Extract the [x, y] coordinate from the center of the cell holding the provided text.  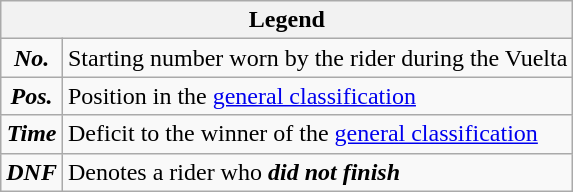
Legend [287, 20]
Denotes a rider who did not finish [317, 172]
Position in the general classification [317, 96]
Time [32, 134]
Deficit to the winner of the general classification [317, 134]
Pos. [32, 96]
DNF [32, 172]
Starting number worn by the rider during the Vuelta [317, 58]
No. [32, 58]
